Return the [X, Y] coordinate for the center point of the cell that contains the specified text.  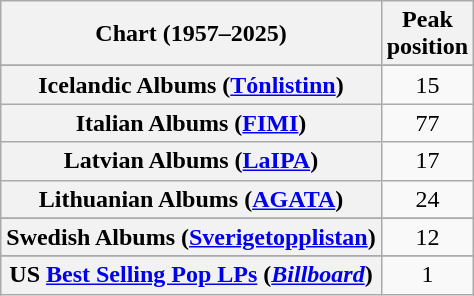
Swedish Albums (Sverigetopplistan) [191, 237]
12 [427, 237]
Icelandic Albums (Tónlistinn) [191, 85]
Peakposition [427, 34]
US Best Selling Pop LPs (Billboard) [191, 275]
Chart (1957–2025) [191, 34]
Lithuanian Albums (AGATA) [191, 199]
1 [427, 275]
24 [427, 199]
15 [427, 85]
Latvian Albums (LaIPA) [191, 161]
Italian Albums (FIMI) [191, 123]
77 [427, 123]
17 [427, 161]
